For the text-containing cell, return its midpoint in [X, Y] coordinate format. 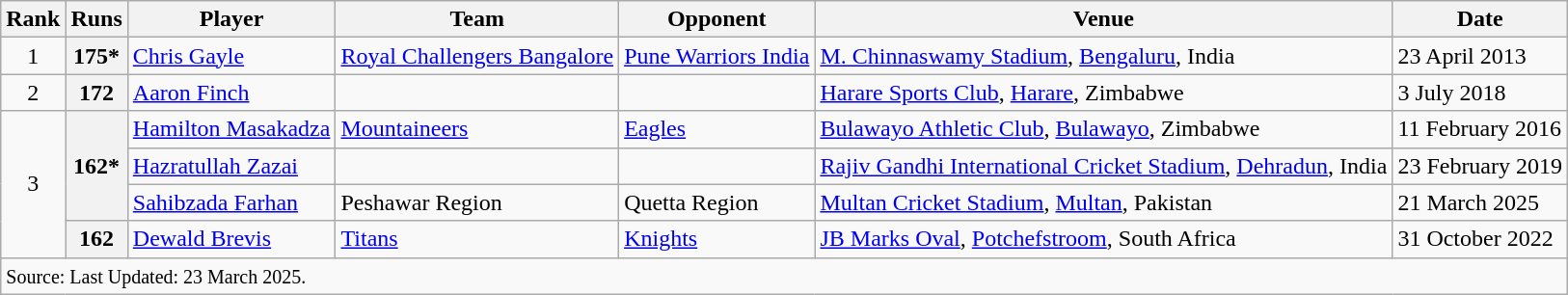
Date [1480, 19]
162* [96, 166]
Dewald Brevis [231, 239]
JB Marks Oval, Potchefstroom, South Africa [1103, 239]
M. Chinnaswamy Stadium, Bengaluru, India [1103, 56]
175* [96, 56]
Opponent [717, 19]
Player [231, 19]
Hazratullah Zazai [231, 166]
Chris Gayle [231, 56]
Runs [96, 19]
Venue [1103, 19]
Peshawar Region [477, 202]
Knights [717, 239]
1 [33, 56]
Source: Last Updated: 23 March 2025. [785, 276]
31 October 2022 [1480, 239]
Harare Sports Club, Harare, Zimbabwe [1103, 93]
23 February 2019 [1480, 166]
Royal Challengers Bangalore [477, 56]
Hamilton Masakadza [231, 129]
162 [96, 239]
Team [477, 19]
Mountaineers [477, 129]
Eagles [717, 129]
21 March 2025 [1480, 202]
Pune Warriors India [717, 56]
3 [33, 184]
Rajiv Gandhi International Cricket Stadium, Dehradun, India [1103, 166]
Rank [33, 19]
Quetta Region [717, 202]
3 July 2018 [1480, 93]
172 [96, 93]
23 April 2013 [1480, 56]
Sahibzada Farhan [231, 202]
Multan Cricket Stadium, Multan, Pakistan [1103, 202]
Titans [477, 239]
Aaron Finch [231, 93]
Bulawayo Athletic Club, Bulawayo, Zimbabwe [1103, 129]
2 [33, 93]
11 February 2016 [1480, 129]
